Scan for the cell matching the given text and deliver its (X, Y) coordinate at center. 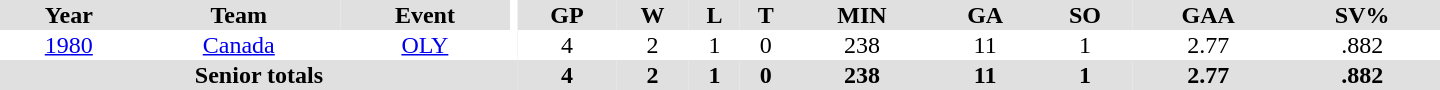
1980 (69, 45)
GP (567, 15)
Year (69, 15)
Senior totals (259, 75)
L (714, 15)
OLY (425, 45)
GAA (1208, 15)
MIN (862, 15)
W (652, 15)
GA (986, 15)
Canada (239, 45)
Team (239, 15)
T (766, 15)
SV% (1362, 15)
Event (425, 15)
SO (1085, 15)
